Capture the cell that displays the provided text and extract its (x, y) central coordinate. 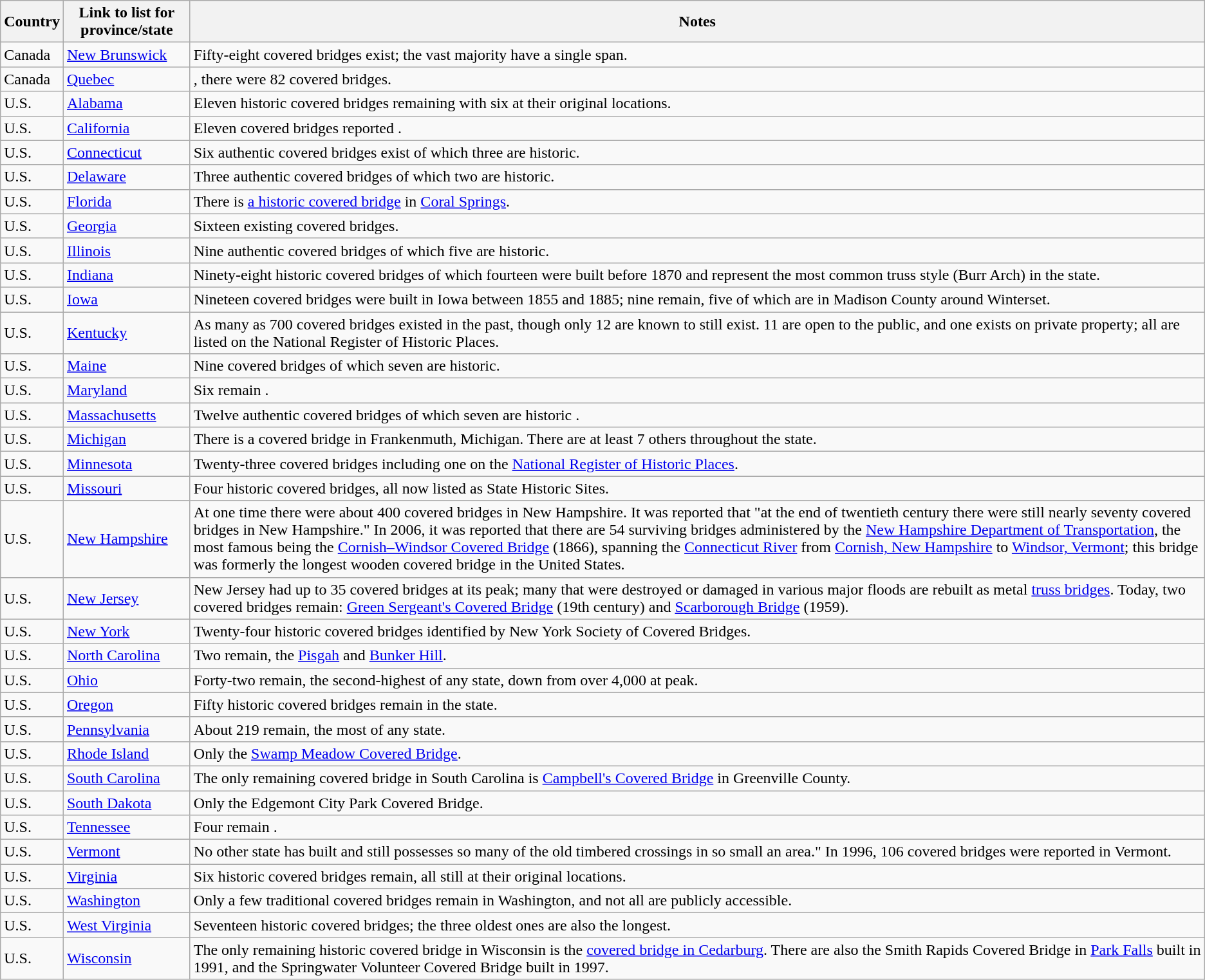
Georgia (126, 226)
Delaware (126, 177)
Only the Swamp Meadow Covered Bridge. (697, 753)
Maryland (126, 391)
Twelve authentic covered bridges of which seven are historic . (697, 415)
Eleven covered bridges reported . (697, 128)
Michigan (126, 439)
, there were 82 covered bridges. (697, 79)
Maine (126, 366)
New Hampshire (126, 539)
Six remain . (697, 391)
Three authentic covered bridges of which two are historic. (697, 177)
Twenty-three covered bridges including one on the National Register of Historic Places. (697, 464)
Twenty-four historic covered bridges identified by New York Society of Covered Bridges. (697, 631)
Eleven historic covered bridges remaining with six at their original locations. (697, 104)
New Brunswick (126, 55)
Fifty historic covered bridges remain in the state. (697, 705)
Rhode Island (126, 753)
New York (126, 631)
Four remain . (697, 827)
Two remain, the Pisgah and Bunker Hill. (697, 656)
Pennsylvania (126, 729)
Tennessee (126, 827)
California (126, 128)
Vermont (126, 852)
Ohio (126, 680)
South Carolina (126, 778)
West Virginia (126, 925)
Kentucky (126, 332)
About 219 remain, the most of any state. (697, 729)
Four historic covered bridges, all now listed as State Historic Sites. (697, 488)
Connecticut (126, 153)
Six authentic covered bridges exist of which three are historic. (697, 153)
There is a covered bridge in Frankenmuth, Michigan. There are at least 7 others throughout the state. (697, 439)
New Jersey (126, 598)
Florida (126, 201)
Massachusetts (126, 415)
Forty-two remain, the second-highest of any state, down from over 4,000 at peak. (697, 680)
Nine covered bridges of which seven are historic. (697, 366)
Iowa (126, 299)
Nineteen covered bridges were built in Iowa between 1855 and 1885; nine remain, five of which are in Madison County around Winterset. (697, 299)
Ninety-eight historic covered bridges of which fourteen were built before 1870 and represent the most common truss style (Burr Arch) in the state. (697, 275)
Quebec (126, 79)
Seventeen historic covered bridges; the three oldest ones are also the longest. (697, 925)
Fifty-eight covered bridges exist; the vast majority have a single span. (697, 55)
Illinois (126, 250)
North Carolina (126, 656)
Minnesota (126, 464)
Virginia (126, 876)
Sixteen existing covered bridges. (697, 226)
Link to list for province/state (126, 22)
Nine authentic covered bridges of which five are historic. (697, 250)
Wisconsin (126, 959)
Oregon (126, 705)
Only the Edgemont City Park Covered Bridge. (697, 802)
Indiana (126, 275)
The only remaining covered bridge in South Carolina is Campbell's Covered Bridge in Greenville County. (697, 778)
Country (32, 22)
Missouri (126, 488)
There is a historic covered bridge in Coral Springs. (697, 201)
South Dakota (126, 802)
Six historic covered bridges remain, all still at their original locations. (697, 876)
Alabama (126, 104)
Washington (126, 901)
Notes (697, 22)
Only a few traditional covered bridges remain in Washington, and not all are publicly accessible. (697, 901)
